Return the (x, y) coordinate for the center point of the cell that contains the specified text.  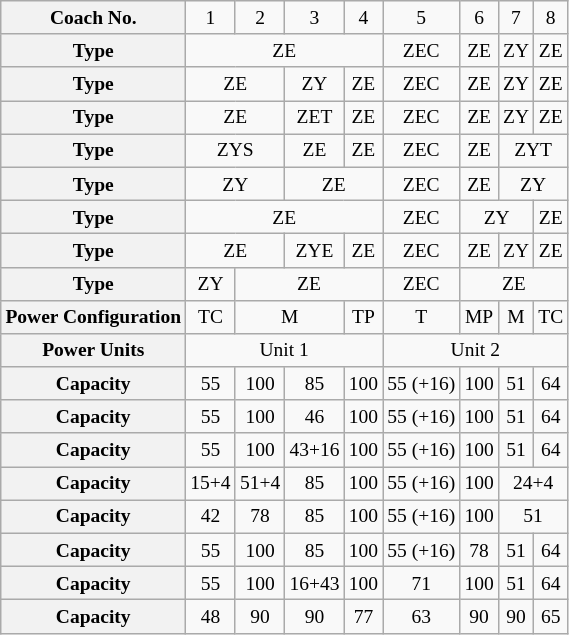
5 (422, 18)
Unit 2 (476, 350)
ZYT (533, 150)
6 (480, 18)
ZET (314, 118)
Power Units (94, 350)
77 (364, 616)
ZYE (314, 250)
3 (314, 18)
T (422, 316)
TP (364, 316)
MP (480, 316)
71 (422, 584)
4 (364, 18)
7 (516, 18)
8 (551, 18)
51+4 (260, 484)
Coach No. (94, 18)
63 (422, 616)
ZYS (236, 150)
43+16 (314, 450)
2 (260, 18)
46 (314, 416)
48 (211, 616)
Power Configuration (94, 316)
15+4 (211, 484)
Unit 1 (284, 350)
1 (211, 18)
65 (551, 616)
42 (211, 516)
24+4 (533, 484)
16+43 (314, 584)
